For the text-containing cell, return its midpoint in [X, Y] coordinate format. 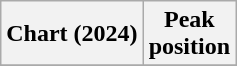
Chart (2024) [72, 34]
Peakposition [189, 34]
